Identify which cell holds the provided text, then report its (x, y) central coordinate. 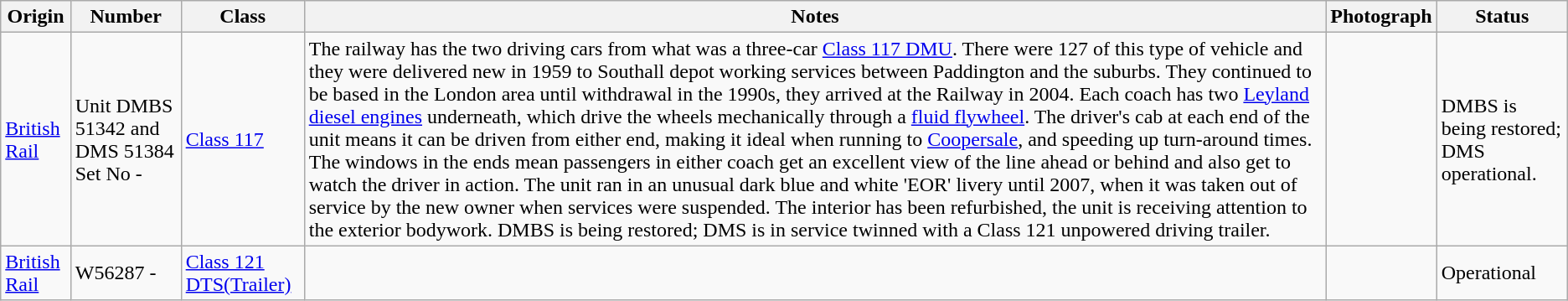
W56287 - (126, 273)
Unit DMBS 51342 and DMS 51384 Set No - (126, 139)
Status (1502, 17)
Class 117 (243, 139)
DMBS is being restored; DMS operational. (1502, 139)
Operational (1502, 273)
Class 121 DTS(Trailer) (243, 273)
Number (126, 17)
Photograph (1381, 17)
Class (243, 17)
Notes (815, 17)
Origin (35, 17)
